From the cell containing the given text, extract its center point as [X, Y] coordinate. 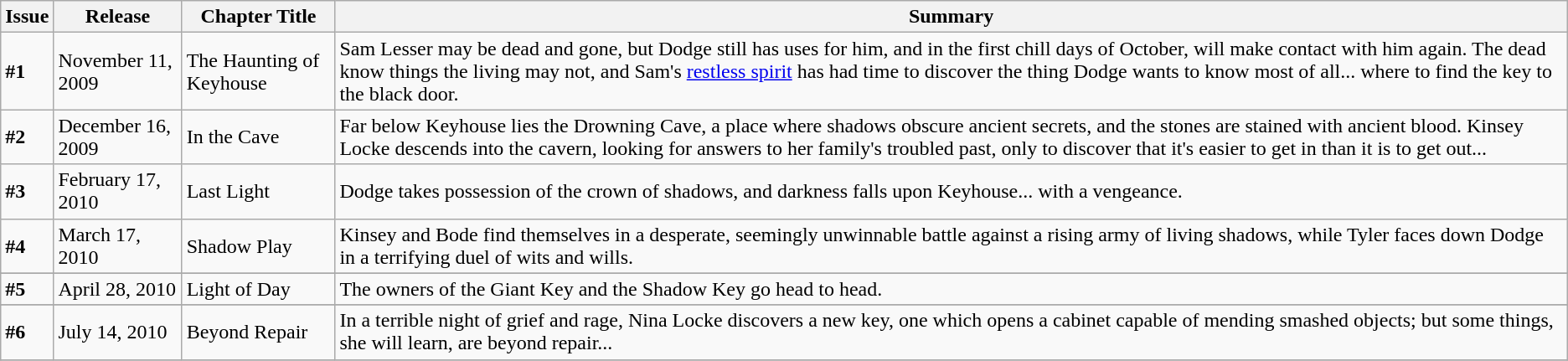
The Haunting of Keyhouse [258, 71]
#6 [27, 332]
February 17, 2010 [117, 191]
April 28, 2010 [117, 289]
#5 [27, 289]
Release [117, 17]
December 16, 2009 [117, 137]
The owners of the Giant Key and the Shadow Key go head to head. [952, 289]
November 11, 2009 [117, 71]
Chapter Title [258, 17]
Light of Day [258, 289]
March 17, 2010 [117, 246]
Last Light [258, 191]
Issue [27, 17]
Summary [952, 17]
#3 [27, 191]
In the Cave [258, 137]
#4 [27, 246]
#2 [27, 137]
Shadow Play [258, 246]
#1 [27, 71]
Dodge takes possession of the crown of shadows, and darkness falls upon Keyhouse... with a vengeance. [952, 191]
Beyond Repair [258, 332]
July 14, 2010 [117, 332]
